Pinpoint the cell where the given text exists, returning its (X, Y) midpoint coordinate. 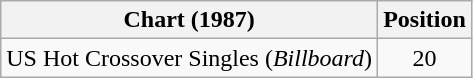
US Hot Crossover Singles (Billboard) (190, 58)
Position (425, 20)
20 (425, 58)
Chart (1987) (190, 20)
